Identify which cell holds the provided text, then report its [x, y] central coordinate. 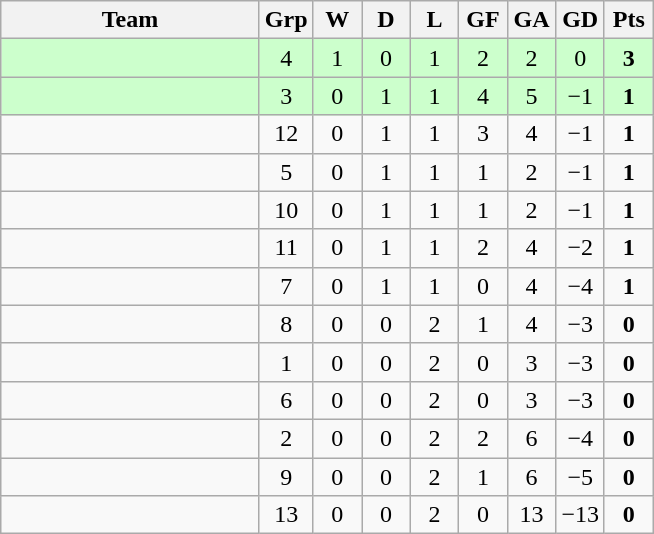
Pts [628, 20]
11 [286, 248]
Team [130, 20]
12 [286, 134]
GF [484, 20]
GA [532, 20]
GD [580, 20]
10 [286, 210]
9 [286, 477]
L [434, 20]
−13 [580, 515]
8 [286, 324]
−5 [580, 477]
Grp [286, 20]
D [386, 20]
7 [286, 286]
W [338, 20]
−2 [580, 248]
